Determine the [X, Y] coordinate at the center of the cell enclosing the given text.  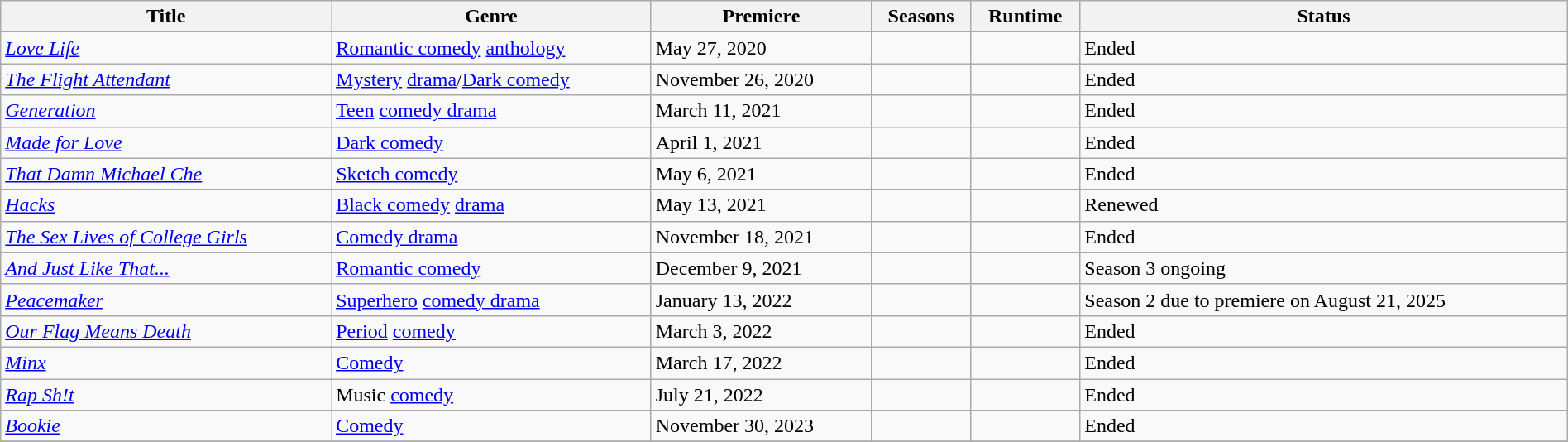
The Sex Lives of College Girls [166, 237]
Comedy drama [491, 237]
April 1, 2021 [761, 142]
December 9, 2021 [761, 268]
Period comedy [491, 331]
Generation [166, 111]
May 6, 2021 [761, 174]
That Damn Michael Che [166, 174]
November 30, 2023 [761, 426]
May 13, 2021 [761, 205]
Renewed [1323, 205]
Bookie [166, 426]
Season 2 due to premiere on August 21, 2025 [1323, 300]
Seasons [921, 17]
Romantic comedy [491, 268]
Status [1323, 17]
Premiere [761, 17]
The Flight Attendant [166, 79]
Black comedy drama [491, 205]
Teen comedy drama [491, 111]
July 21, 2022 [761, 395]
Rap Sh!t [166, 395]
Love Life [166, 48]
March 3, 2022 [761, 331]
January 13, 2022 [761, 300]
Our Flag Means Death [166, 331]
Season 3 ongoing [1323, 268]
Mystery drama/Dark comedy [491, 79]
Dark comedy [491, 142]
May 27, 2020 [761, 48]
November 26, 2020 [761, 79]
Minx [166, 363]
Genre [491, 17]
Music comedy [491, 395]
March 17, 2022 [761, 363]
Title [166, 17]
Peacemaker [166, 300]
Sketch comedy [491, 174]
Hacks [166, 205]
Romantic comedy anthology [491, 48]
March 11, 2021 [761, 111]
And Just Like That... [166, 268]
Made for Love [166, 142]
Runtime [1025, 17]
November 18, 2021 [761, 237]
Superhero comedy drama [491, 300]
